Locate the cell with the specified text and output its [X, Y] center coordinate. 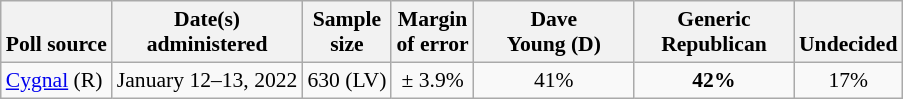
DaveYoung (D) [554, 32]
Date(s)administered [208, 32]
Samplesize [346, 32]
Poll source [56, 32]
GenericRepublican [714, 32]
17% [848, 80]
Marginof error [432, 32]
± 3.9% [432, 80]
630 (LV) [346, 80]
41% [554, 80]
January 12–13, 2022 [208, 80]
Cygnal (R) [56, 80]
42% [714, 80]
Undecided [848, 32]
